Capture the cell that displays the provided text and extract its [X, Y] central coordinate. 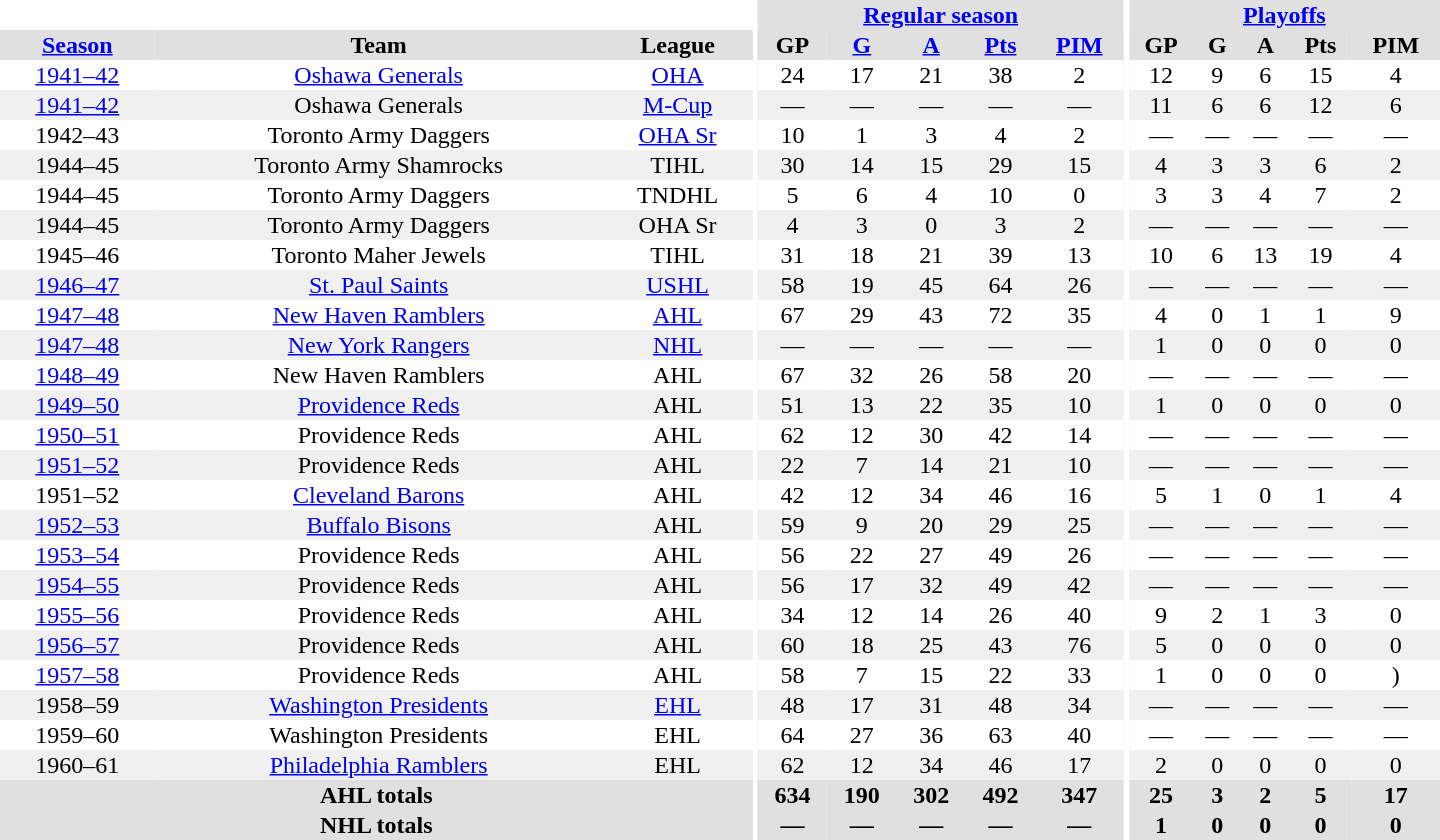
1952–53 [78, 525]
Regular season [941, 15]
1949–50 [78, 405]
24 [792, 75]
11 [1162, 105]
1957–58 [78, 675]
NHL totals [376, 825]
1942–43 [78, 135]
1959–60 [78, 735]
1960–61 [78, 765]
302 [932, 795]
190 [862, 795]
Season [78, 45]
New York Rangers [379, 345]
Toronto Army Shamrocks [379, 165]
33 [1079, 675]
1956–57 [78, 645]
NHL [678, 345]
Philadelphia Ramblers [379, 765]
1955–56 [78, 615]
492 [1000, 795]
) [1396, 675]
Toronto Maher Jewels [379, 255]
OHA [678, 75]
1946–47 [78, 285]
1958–59 [78, 705]
1945–46 [78, 255]
1954–55 [78, 585]
59 [792, 525]
38 [1000, 75]
39 [1000, 255]
St. Paul Saints [379, 285]
347 [1079, 795]
63 [1000, 735]
League [678, 45]
45 [932, 285]
USHL [678, 285]
Team [379, 45]
76 [1079, 645]
AHL totals [376, 795]
1953–54 [78, 555]
51 [792, 405]
634 [792, 795]
M-Cup [678, 105]
Buffalo Bisons [379, 525]
Playoffs [1284, 15]
36 [932, 735]
60 [792, 645]
16 [1079, 495]
72 [1000, 315]
1950–51 [78, 435]
TNDHL [678, 195]
1948–49 [78, 375]
Cleveland Barons [379, 495]
